Output the (X, Y) coordinate of the center of the cell containing the given text.  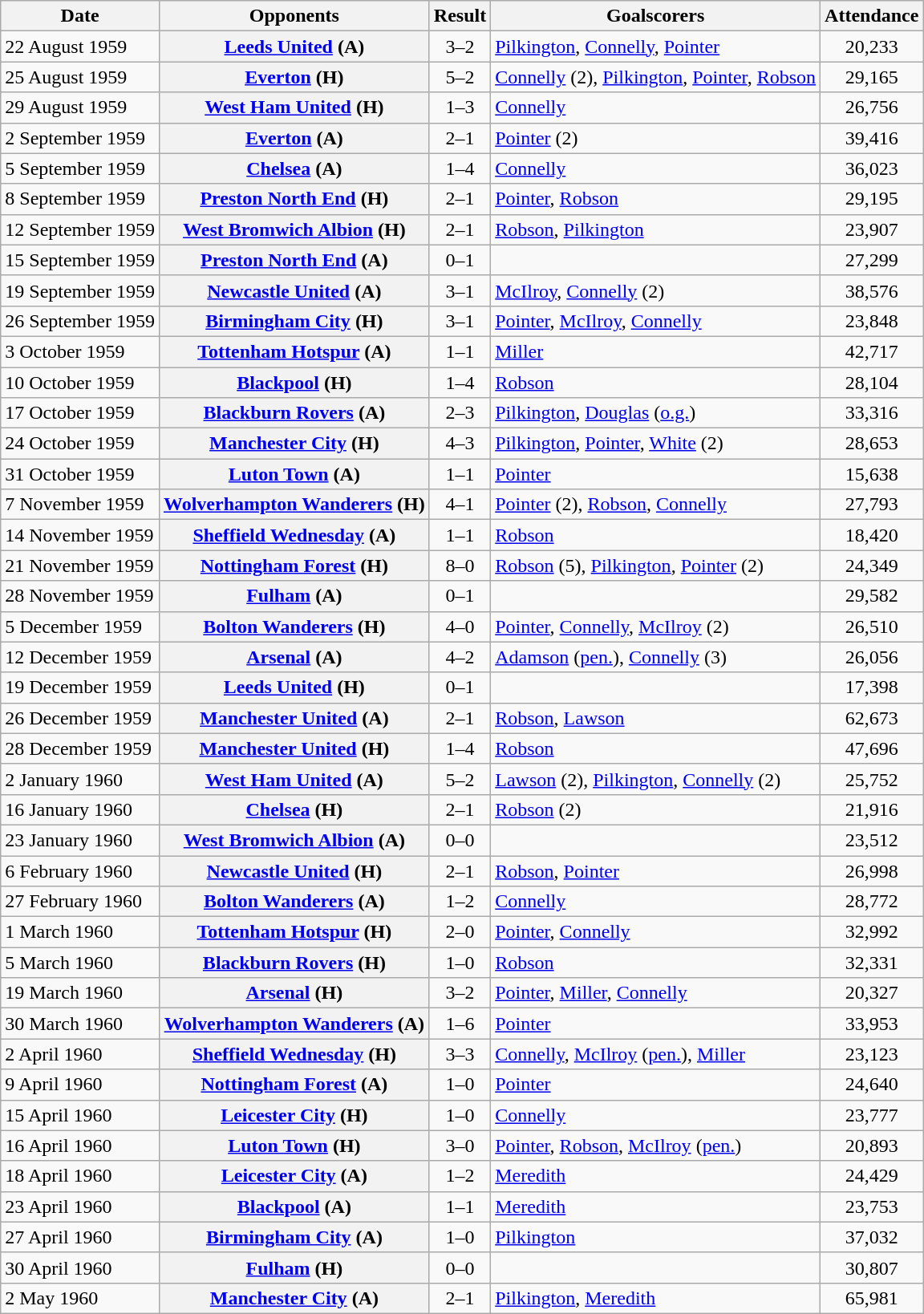
West Ham United (H) (294, 107)
Attendance (872, 16)
Robson, Pilkington (656, 229)
West Bromwich Albion (A) (294, 840)
Pilkington (656, 1237)
36,023 (872, 168)
3–3 (460, 1054)
Wolverhampton Wanderers (H) (294, 505)
26 December 1959 (80, 718)
Manchester City (A) (294, 1298)
Blackpool (A) (294, 1207)
West Ham United (A) (294, 779)
Lawson (2), Pilkington, Connelly (2) (656, 779)
5 September 1959 (80, 168)
2–3 (460, 413)
32,992 (872, 932)
23,123 (872, 1054)
Newcastle United (H) (294, 870)
30,807 (872, 1267)
29,195 (872, 199)
29,165 (872, 77)
1 March 1960 (80, 932)
Blackburn Rovers (A) (294, 413)
19 March 1960 (80, 993)
25,752 (872, 779)
3 October 1959 (80, 351)
65,981 (872, 1298)
27,299 (872, 260)
4–2 (460, 657)
Blackburn Rovers (H) (294, 963)
28 November 1959 (80, 596)
29 August 1959 (80, 107)
Nottingham Forest (A) (294, 1085)
Luton Town (A) (294, 474)
20,327 (872, 993)
Adamson (pen.), Connelly (3) (656, 657)
Fulham (H) (294, 1267)
10 October 1959 (80, 383)
Robson, Lawson (656, 718)
Manchester United (H) (294, 748)
24 October 1959 (80, 444)
23,753 (872, 1207)
2 May 1960 (80, 1298)
26,756 (872, 107)
23,512 (872, 840)
23 January 1960 (80, 840)
23,907 (872, 229)
Luton Town (H) (294, 1146)
Pointer (2) (656, 138)
47,696 (872, 748)
21,916 (872, 809)
Wolverhampton Wanderers (A) (294, 1024)
Sheffield Wednesday (A) (294, 535)
5 December 1959 (80, 627)
Tottenham Hotspur (H) (294, 932)
32,331 (872, 963)
17,398 (872, 687)
27,793 (872, 505)
Bolton Wanderers (H) (294, 627)
Manchester United (A) (294, 718)
Robson (2) (656, 809)
6 February 1960 (80, 870)
31 October 1959 (80, 474)
30 April 1960 (80, 1267)
Leicester City (A) (294, 1176)
Connelly (2), Pilkington, Pointer, Robson (656, 77)
Arsenal (H) (294, 993)
Birmingham City (H) (294, 321)
Pointer, Miller, Connelly (656, 993)
Bolton Wanderers (A) (294, 902)
2–0 (460, 932)
29,582 (872, 596)
Preston North End (H) (294, 199)
16 January 1960 (80, 809)
2 January 1960 (80, 779)
26 September 1959 (80, 321)
33,316 (872, 413)
Newcastle United (A) (294, 290)
37,032 (872, 1237)
Leeds United (A) (294, 47)
20,893 (872, 1146)
Everton (A) (294, 138)
27 February 1960 (80, 902)
26,998 (872, 870)
9 April 1960 (80, 1085)
Sheffield Wednesday (H) (294, 1054)
26,510 (872, 627)
42,717 (872, 351)
12 December 1959 (80, 657)
17 October 1959 (80, 413)
2 September 1959 (80, 138)
Pointer (2), Robson, Connelly (656, 505)
Chelsea (A) (294, 168)
Pointer, Connelly (656, 932)
Leeds United (H) (294, 687)
28,104 (872, 383)
Pointer, McIlroy, Connelly (656, 321)
3–0 (460, 1146)
7 November 1959 (80, 505)
23,777 (872, 1115)
McIlroy, Connelly (2) (656, 290)
19 December 1959 (80, 687)
30 March 1960 (80, 1024)
24,429 (872, 1176)
1–6 (460, 1024)
Nottingham Forest (H) (294, 566)
Blackpool (H) (294, 383)
28,772 (872, 902)
4–1 (460, 505)
22 August 1959 (80, 47)
4–0 (460, 627)
Pilkington, Connelly, Pointer (656, 47)
38,576 (872, 290)
18,420 (872, 535)
Connelly, McIlroy (pen.), Miller (656, 1054)
West Bromwich Albion (H) (294, 229)
Opponents (294, 16)
25 August 1959 (80, 77)
Chelsea (H) (294, 809)
39,416 (872, 138)
15 September 1959 (80, 260)
24,640 (872, 1085)
Everton (H) (294, 77)
Birmingham City (A) (294, 1237)
27 April 1960 (80, 1237)
21 November 1959 (80, 566)
28 December 1959 (80, 748)
Goalscorers (656, 16)
15 April 1960 (80, 1115)
5 March 1960 (80, 963)
8 September 1959 (80, 199)
12 September 1959 (80, 229)
15,638 (872, 474)
26,056 (872, 657)
23,848 (872, 321)
Fulham (A) (294, 596)
2 April 1960 (80, 1054)
Pilkington, Douglas (o.g.) (656, 413)
Arsenal (A) (294, 657)
Pointer, Connelly, McIlroy (2) (656, 627)
Tottenham Hotspur (A) (294, 351)
Date (80, 16)
Pointer, Robson (656, 199)
4–3 (460, 444)
Robson (5), Pilkington, Pointer (2) (656, 566)
62,673 (872, 718)
Manchester City (H) (294, 444)
Pilkington, Meredith (656, 1298)
20,233 (872, 47)
Pointer, Robson, McIlroy (pen.) (656, 1146)
Pilkington, Pointer, White (2) (656, 444)
16 April 1960 (80, 1146)
23 April 1960 (80, 1207)
Result (460, 16)
Leicester City (H) (294, 1115)
8–0 (460, 566)
1–3 (460, 107)
Miller (656, 351)
24,349 (872, 566)
14 November 1959 (80, 535)
19 September 1959 (80, 290)
Preston North End (A) (294, 260)
Robson, Pointer (656, 870)
28,653 (872, 444)
33,953 (872, 1024)
18 April 1960 (80, 1176)
